Scan for the cell matching the given text and deliver its [X, Y] coordinate at center. 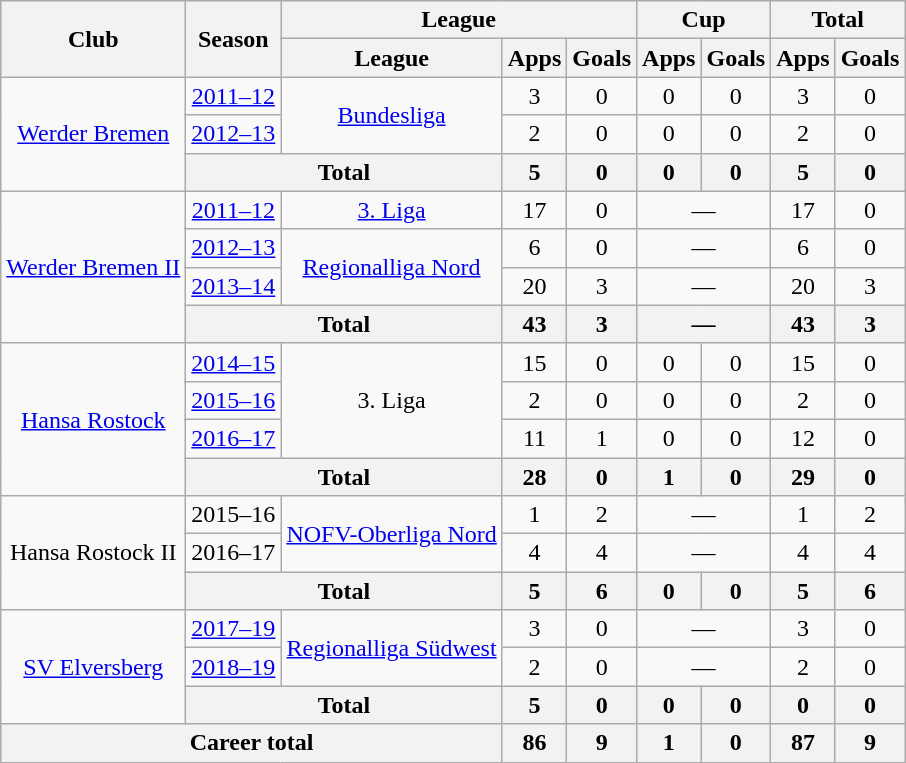
Cup [704, 20]
Regionalliga Südwest [392, 648]
Werder Bremen II [94, 267]
Regionalliga Nord [392, 267]
12 [803, 438]
86 [534, 743]
NOFV-Oberliga Nord [392, 534]
Season [234, 39]
Career total [252, 743]
Werder Bremen [94, 134]
Bundesliga [392, 115]
Club [94, 39]
29 [803, 477]
SV Elversberg [94, 667]
11 [534, 438]
87 [803, 743]
2017–19 [234, 629]
Hansa Rostock II [94, 553]
2013–14 [234, 286]
Hansa Rostock [94, 419]
2014–15 [234, 362]
28 [534, 477]
2018–19 [234, 667]
